Return (X, Y) of the center of cell containing provided text 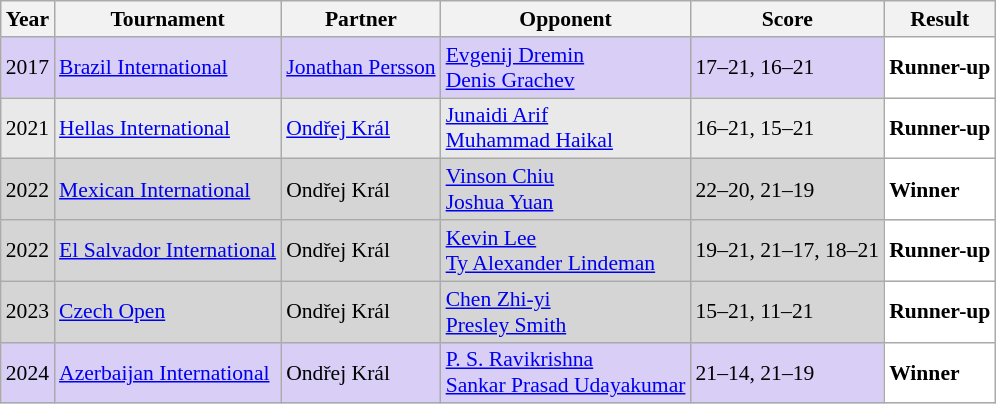
Chen Zhi-yi Presley Smith (566, 312)
2024 (28, 372)
2021 (28, 128)
2023 (28, 312)
Czech Open (168, 312)
Result (940, 19)
19–21, 21–17, 18–21 (787, 250)
Hellas International (168, 128)
Jonathan Persson (360, 68)
22–20, 21–19 (787, 190)
P. S. Ravikrishna Sankar Prasad Udayakumar (566, 372)
Mexican International (168, 190)
Opponent (566, 19)
Year (28, 19)
Evgenij Dremin Denis Grachev (566, 68)
Kevin Lee Ty Alexander Lindeman (566, 250)
Junaidi Arif Muhammad Haikal (566, 128)
Score (787, 19)
2017 (28, 68)
El Salvador International (168, 250)
21–14, 21–19 (787, 372)
Partner (360, 19)
Vinson Chiu Joshua Yuan (566, 190)
Azerbaijan International (168, 372)
15–21, 11–21 (787, 312)
Tournament (168, 19)
16–21, 15–21 (787, 128)
Brazil International (168, 68)
17–21, 16–21 (787, 68)
